Determine the (X, Y) coordinate at the center of the cell enclosing the given text.  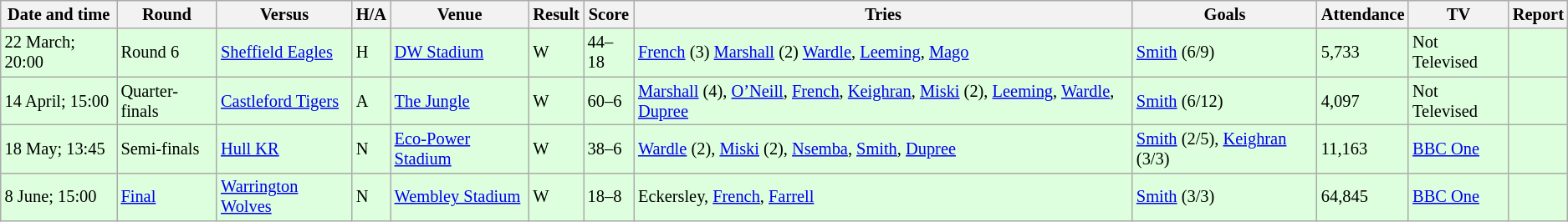
Round 6 (167, 53)
Date and time (59, 14)
DW Stadium (460, 53)
Attendance (1363, 14)
Wembley Stadium (460, 197)
Tries (883, 14)
Hull KR (284, 149)
Smith (2/5), Keighran (3/3) (1224, 149)
64,845 (1363, 197)
Marshall (4), O’Neill, French, Keighran, Miski (2), Leeming, Wardle, Dupree (883, 101)
Warrington Wolves (284, 197)
18 May; 13:45 (59, 149)
Final (167, 197)
Report (1539, 14)
5,733 (1363, 53)
Goals (1224, 14)
The Jungle (460, 101)
Sheffield Eagles (284, 53)
14 April; 15:00 (59, 101)
44–18 (609, 53)
60–6 (609, 101)
Castleford Tigers (284, 101)
Eco-Power Stadium (460, 149)
Smith (3/3) (1224, 197)
Result (557, 14)
TV (1458, 14)
Score (609, 14)
Smith (6/12) (1224, 101)
H (371, 53)
French (3) Marshall (2) Wardle, Leeming, Mago (883, 53)
11,163 (1363, 149)
22 March; 20:00 (59, 53)
H/A (371, 14)
Semi-finals (167, 149)
Smith (6/9) (1224, 53)
Quarter-finals (167, 101)
Round (167, 14)
Eckersley, French, Farrell (883, 197)
38–6 (609, 149)
18–8 (609, 197)
4,097 (1363, 101)
Wardle (2), Miski (2), Nsemba, Smith, Dupree (883, 149)
Versus (284, 14)
Venue (460, 14)
8 June; 15:00 (59, 197)
A (371, 101)
